From the cell containing the given text, extract its center point as [x, y] coordinate. 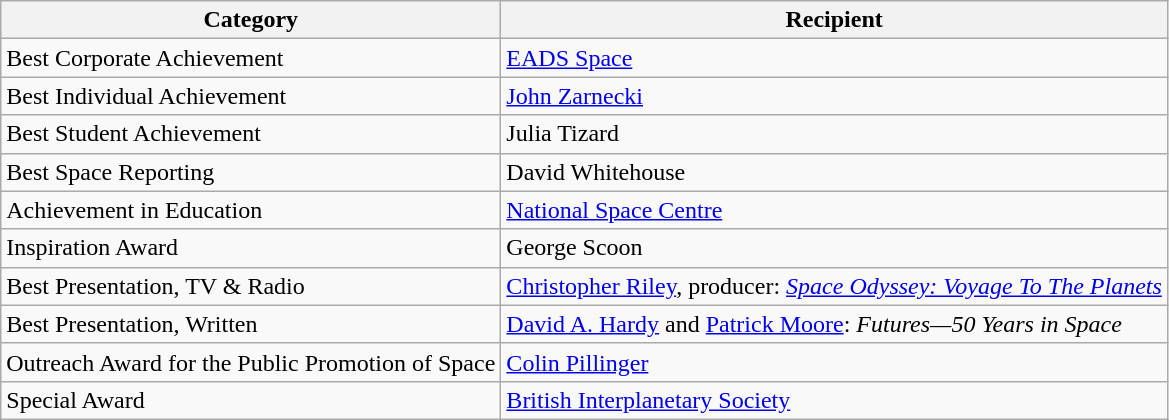
Colin Pillinger [834, 362]
Best Student Achievement [251, 134]
John Zarnecki [834, 96]
David A. Hardy and Patrick Moore: Futures—50 Years in Space [834, 324]
Christopher Riley, producer: Space Odyssey: Voyage To The Planets [834, 286]
Julia Tizard [834, 134]
Achievement in Education [251, 210]
Best Space Reporting [251, 172]
Best Presentation, Written [251, 324]
Best Presentation, TV & Radio [251, 286]
Best Corporate Achievement [251, 58]
National Space Centre [834, 210]
Inspiration Award [251, 248]
David Whitehouse [834, 172]
Category [251, 20]
Special Award [251, 400]
George Scoon [834, 248]
British Interplanetary Society [834, 400]
Outreach Award for the Public Promotion of Space [251, 362]
Best Individual Achievement [251, 96]
EADS Space [834, 58]
Recipient [834, 20]
